Capture the cell that displays the provided text and extract its (x, y) central coordinate. 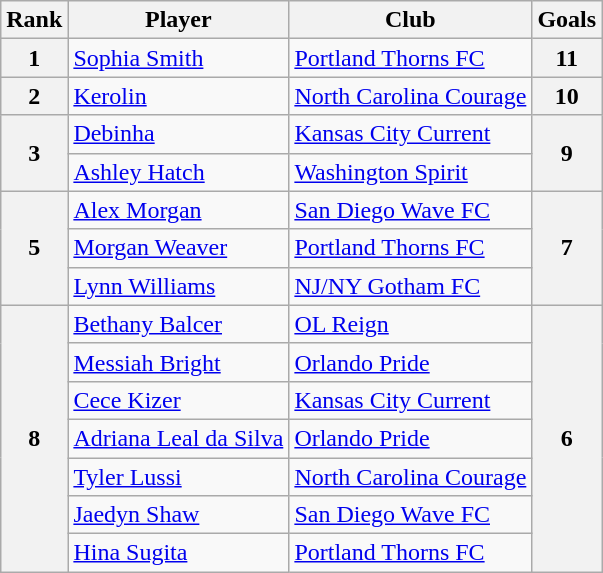
Sophia Smith (178, 58)
Adriana Leal da Silva (178, 438)
Lynn Williams (178, 286)
Club (410, 20)
Hina Sugita (178, 553)
Rank (34, 20)
2 (34, 96)
1 (34, 58)
Jaedyn Shaw (178, 515)
7 (567, 248)
OL Reign (410, 324)
Tyler Lussi (178, 477)
10 (567, 96)
3 (34, 153)
Washington Spirit (410, 172)
Player (178, 20)
9 (567, 153)
Goals (567, 20)
Ashley Hatch (178, 172)
6 (567, 438)
Debinha (178, 134)
Alex Morgan (178, 210)
NJ/NY Gotham FC (410, 286)
Messiah Bright (178, 362)
11 (567, 58)
Bethany Balcer (178, 324)
Morgan Weaver (178, 248)
8 (34, 438)
Kerolin (178, 96)
Cece Kizer (178, 400)
5 (34, 248)
